Capture the cell that displays the provided text and extract its (X, Y) central coordinate. 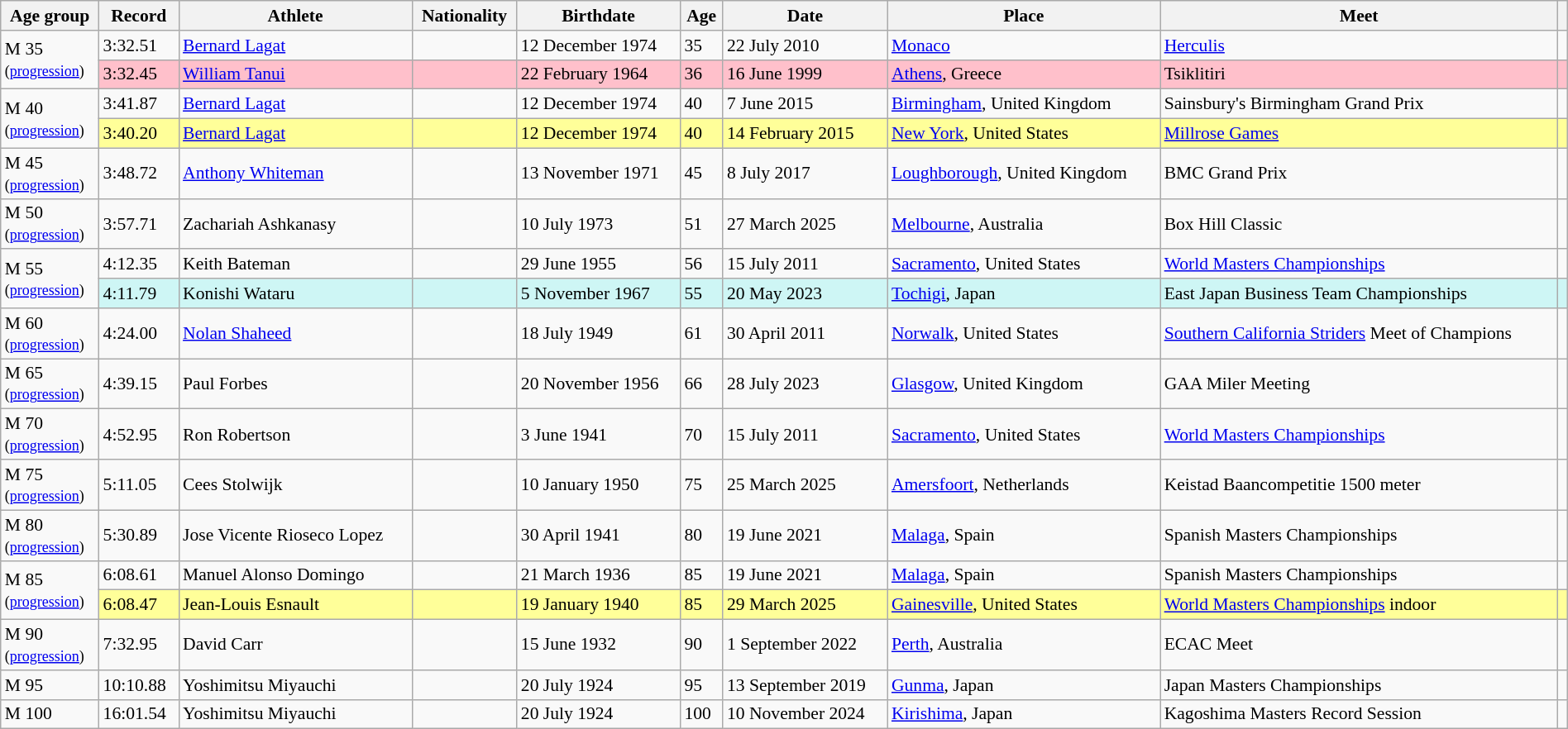
16:01.54 (139, 714)
Record (139, 16)
7 June 2015 (806, 104)
M 90 (progression) (50, 645)
3:41.87 (139, 104)
Kirishima, Japan (1024, 714)
New York, United States (1024, 134)
Tochigi, Japan (1024, 293)
4:12.35 (139, 264)
Perth, Australia (1024, 645)
Nolan Shaheed (295, 334)
29 June 1955 (599, 264)
M 35 (progression) (50, 60)
10 July 1973 (599, 223)
Japan Masters Championships (1360, 685)
19 January 1940 (599, 605)
David Carr (295, 645)
BMC Grand Prix (1360, 174)
Athens, Greece (1024, 74)
14 February 2015 (806, 134)
10 November 2024 (806, 714)
4:11.79 (139, 293)
Ron Robertson (295, 435)
3:32.45 (139, 74)
M 50 (progression) (50, 223)
Box Hill Classic (1360, 223)
70 (701, 435)
3:57.71 (139, 223)
36 (701, 74)
M 70 (progression) (50, 435)
90 (701, 645)
3:32.51 (139, 45)
27 March 2025 (806, 223)
1 September 2022 (806, 645)
East Japan Business Team Championships (1360, 293)
Date (806, 16)
6:08.61 (139, 575)
56 (701, 264)
13 November 1971 (599, 174)
66 (701, 384)
4:52.95 (139, 435)
22 February 1964 (599, 74)
3 June 1941 (599, 435)
10 January 1950 (599, 484)
4:24.00 (139, 334)
Manuel Alonso Domingo (295, 575)
Norwalk, United States (1024, 334)
Jean-Louis Esnault (295, 605)
GAA Miler Meeting (1360, 384)
Kagoshima Masters Record Session (1360, 714)
Anthony Whiteman (295, 174)
55 (701, 293)
Cees Stolwijk (295, 484)
Nationality (465, 16)
15 June 1932 (599, 645)
M 80 (progression) (50, 536)
Place (1024, 16)
William Tanui (295, 74)
30 April 2011 (806, 334)
8 July 2017 (806, 174)
28 July 2023 (806, 384)
M 95 (50, 685)
22 July 2010 (806, 45)
Jose Vicente Rioseco Lopez (295, 536)
29 March 2025 (806, 605)
Konishi Wataru (295, 293)
Keistad Baancompetitie 1500 meter (1360, 484)
Melbourne, Australia (1024, 223)
6:08.47 (139, 605)
ECAC Meet (1360, 645)
35 (701, 45)
3:48.72 (139, 174)
5:11.05 (139, 484)
Birmingham, United Kingdom (1024, 104)
Southern California Striders Meet of Champions (1360, 334)
18 July 1949 (599, 334)
95 (701, 685)
100 (701, 714)
M 100 (50, 714)
45 (701, 174)
Sainsbury's Birmingham Grand Prix (1360, 104)
30 April 1941 (599, 536)
Loughborough, United Kingdom (1024, 174)
Amersfoort, Netherlands (1024, 484)
20 November 1956 (599, 384)
10:10.88 (139, 685)
5:30.89 (139, 536)
4:39.15 (139, 384)
Age (701, 16)
21 March 1936 (599, 575)
3:40.20 (139, 134)
51 (701, 223)
5 November 1967 (599, 293)
Paul Forbes (295, 384)
Age group (50, 16)
M 75 (progression) (50, 484)
Keith Bateman (295, 264)
25 March 2025 (806, 484)
M 45 (progression) (50, 174)
M 85 (progression) (50, 590)
7:32.95 (139, 645)
Millrose Games (1360, 134)
Glasgow, United Kingdom (1024, 384)
61 (701, 334)
M 40 (progression) (50, 119)
75 (701, 484)
Gainesville, United States (1024, 605)
M 55 (progression) (50, 279)
20 May 2023 (806, 293)
Meet (1360, 16)
Tsiklitiri (1360, 74)
16 June 1999 (806, 74)
Athlete (295, 16)
Zachariah Ashkanasy (295, 223)
M 65 (progression) (50, 384)
World Masters Championships indoor (1360, 605)
13 September 2019 (806, 685)
Gunma, Japan (1024, 685)
Herculis (1360, 45)
80 (701, 536)
M 60 (progression) (50, 334)
Monaco (1024, 45)
Birthdate (599, 16)
